Find where the given text appears and provide that cell's center as (x, y) coordinate. 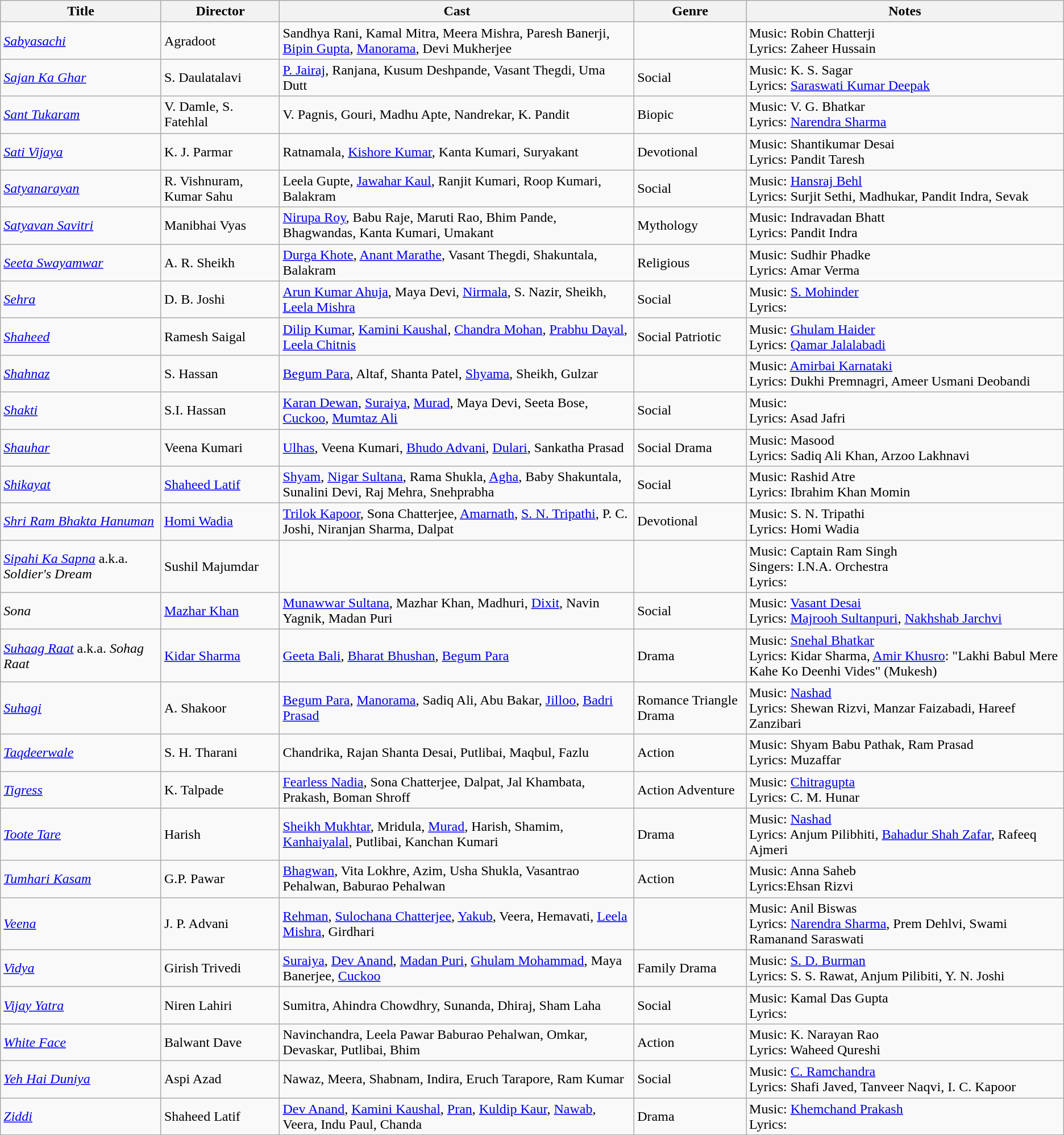
Seeta Swayamwar (81, 263)
Dilip Kumar, Kamini Kaushal, Chandra Mohan, Prabhu Dayal, Leela Chitnis (457, 337)
Cast (457, 11)
R. Vishnuram, Kumar Sahu (221, 189)
Munawwar Sultana, Mazhar Khan, Madhuri, Dixit, Navin Yagnik, Madan Puri (457, 611)
Music: Kamal Das GuptaLyrics: (905, 1005)
Chandrika, Rajan Shanta Desai, Putlibai, Maqbul, Fazlu (457, 753)
Music: ChitraguptaLyrics: C. M. Hunar (905, 789)
Music: Khemchand PrakashLyrics: (905, 1116)
Girish Trivedi (221, 968)
Ramesh Saigal (221, 337)
Harish (221, 834)
Suhaag Raat a.k.a. Sohag Raat (81, 656)
Yeh Hai Duniya (81, 1079)
Music: C. RamchandraLyrics: Shafi Javed, Tanveer Naqvi, I. C. Kapoor (905, 1079)
Navinchandra, Leela Pawar Baburao Pehalwan, Omkar, Devaskar, Putlibai, Bhim (457, 1042)
Begum Para, Manorama, Sadiq Ali, Abu Bakar, Jilloo, Badri Prasad (457, 708)
Shri Ram Bhakta Hanuman (81, 522)
Music: V. G. BhatkarLyrics: Narendra Sharma (905, 115)
K. Talpade (221, 789)
Title (81, 11)
Agradoot (221, 41)
Satyanarayan (81, 189)
Music: Robin ChatterjiLyrics: Zaheer Hussain (905, 41)
Music: Hansraj BehlLyrics: Surjit Sethi, Madhukar, Pandit Indra, Sevak (905, 189)
K. J. Parmar (221, 151)
Durga Khote, Anant Marathe, Vasant Thegdi, Shakuntala, Balakram (457, 263)
Sehra (81, 299)
Music: S. D. BurmanLyrics: S. S. Rawat, Anjum Pilibiti, Y. N. Joshi (905, 968)
Music: K. S. SagarLyrics: Saraswati Kumar Deepak (905, 77)
Ratnamala, Kishore Kumar, Kanta Kumari, Suryakant (457, 151)
Romance Triangle Drama (690, 708)
Nawaz, Meera, Shabnam, Indira, Eruch Tarapore, Ram Kumar (457, 1079)
Music: NashadLyrics: Shewan Rizvi, Manzar Faizabadi, Hareef Zanzibari (905, 708)
Genre (690, 11)
Music: K. Narayan RaoLyrics: Waheed Qureshi (905, 1042)
Sandhya Rani, Kamal Mitra, Meera Mishra, Paresh Banerji, Bipin Gupta, Manorama, Devi Mukherjee (457, 41)
S.I. Hassan (221, 411)
D. B. Joshi (221, 299)
Music: Amirbai KarnatakiLyrics: Dukhi Premnagri, Ameer Usmani Deobandi (905, 373)
G.P. Pawar (221, 879)
S. Daulatalavi (221, 77)
Sabyasachi (81, 41)
Music: Vasant DesaiLyrics: Majrooh Sultanpuri, Nakhshab Jarchvi (905, 611)
Music: NashadLyrics: Anjum Pilibhiti, Bahadur Shah Zafar, Rafeeq Ajmeri (905, 834)
S. H. Tharani (221, 753)
Toote Tare (81, 834)
Vijay Yatra (81, 1005)
V. Pagnis, Gouri, Madhu Apte, Nandrekar, K. Pandit (457, 115)
Bhagwan, Vita Lokhre, Azim, Usha Shukla, Vasantrao Pehalwan, Baburao Pehalwan (457, 879)
Mazhar Khan (221, 611)
Shahnaz (81, 373)
Satyavan Savitri (81, 225)
White Face (81, 1042)
Karan Dewan, Suraiya, Murad, Maya Devi, Seeta Bose, Cuckoo, Mumtaz Ali (457, 411)
A. Shakoor (221, 708)
Music: Captain Ram SinghSingers: I.N.A. OrchestraLyrics: (905, 566)
Sheikh Mukhtar, Mridula, Murad, Harish, Shamim, Kanhaiyalal, Putlibai, Kanchan Kumari (457, 834)
Taqdeerwale (81, 753)
Music: Indravadan BhattLyrics: Pandit Indra (905, 225)
Shakti (81, 411)
Notes (905, 11)
Music: S. N. TripathiLyrics: Homi Wadia (905, 522)
Sona (81, 611)
Niren Lahiri (221, 1005)
Music: Shyam Babu Pathak, Ram PrasadLyrics: Muzaffar (905, 753)
Suraiya, Dev Anand, Madan Puri, Ghulam Mohammad, Maya Banerjee, Cuckoo (457, 968)
Begum Para, Altaf, Shanta Patel, Shyama, Sheikh, Gulzar (457, 373)
Music: Lyrics: Asad Jafri (905, 411)
Shyam, Nigar Sultana, Rama Shukla, Agha, Baby Shakuntala, Sunalini Devi, Raj Mehra, Snehprabha (457, 484)
V. Damle, S. Fatehlal (221, 115)
Sati Vijaya (81, 151)
Social Patriotic (690, 337)
Family Drama (690, 968)
Ulhas, Veena Kumari, Bhudo Advani, Dulari, Sankatha Prasad (457, 447)
Music: MasoodLyrics: Sadiq Ali Khan, Arzoo Lakhnavi (905, 447)
Dev Anand, Kamini Kaushal, Pran, Kuldip Kaur, Nawab, Veera, Indu Paul, Chanda (457, 1116)
Rehman, Sulochana Chatterjee, Yakub, Veera, Hemavati, Leela Mishra, Girdhari (457, 923)
Homi Wadia (221, 522)
Ziddi (81, 1116)
Music: Snehal BhatkarLyrics: Kidar Sharma, Amir Khusro: "Lakhi Babul Mere Kahe Ko Deenhi Vides" (Mukesh) (905, 656)
Music: Anna Saheb Lyrics:Ehsan Rizvi (905, 879)
P. Jairaj, Ranjana, Kusum Deshpande, Vasant Thegdi, Uma Dutt (457, 77)
Shikayat (81, 484)
Sipahi Ka Sapna a.k.a. Soldier's Dream (81, 566)
Music: Anil BiswasLyrics: Narendra Sharma, Prem Dehlvi, Swami Ramanand Saraswati (905, 923)
Nirupa Roy, Babu Raje, Maruti Rao, Bhim Pande, Bhagwandas, Kanta Kumari, Umakant (457, 225)
Kidar Sharma (221, 656)
Sumitra, Ahindra Chowdhry, Sunanda, Dhiraj, Sham Laha (457, 1005)
Mythology (690, 225)
Sant Tukaram (81, 115)
Music: Shantikumar DesaiLyrics: Pandit Taresh (905, 151)
Leela Gupte, Jawahar Kaul, Ranjit Kumari, Roop Kumari, Balakram (457, 189)
Biopic (690, 115)
Shauhar (81, 447)
S. Hassan (221, 373)
Action Adventure (690, 789)
Music: Sudhir PhadkeLyrics: Amar Verma (905, 263)
J. P. Advani (221, 923)
A. R. Sheikh (221, 263)
Sushil Majumdar (221, 566)
Trilok Kapoor, Sona Chatterjee, Amarnath, S. N. Tripathi, P. C. Joshi, Niranjan Sharma, Dalpat (457, 522)
Tigress (81, 789)
Aspi Azad (221, 1079)
Manibhai Vyas (221, 225)
Tumhari Kasam (81, 879)
Sajan Ka Ghar (81, 77)
Shaheed (81, 337)
Veena (81, 923)
Fearless Nadia, Sona Chatterjee, Dalpat, Jal Khambata, Prakash, Boman Shroff (457, 789)
Social Drama (690, 447)
Music: Ghulam HaiderLyrics: Qamar Jalalabadi (905, 337)
Religious (690, 263)
Music: Rashid AtreLyrics: Ibrahim Khan Momin (905, 484)
Music: S. MohinderLyrics: (905, 299)
Suhagi (81, 708)
Vidya (81, 968)
Geeta Bali, Bharat Bhushan, Begum Para (457, 656)
Veena Kumari (221, 447)
Director (221, 11)
Arun Kumar Ahuja, Maya Devi, Nirmala, S. Nazir, Sheikh, Leela Mishra (457, 299)
Balwant Dave (221, 1042)
